Capture the cell that displays the provided text and extract its (x, y) central coordinate. 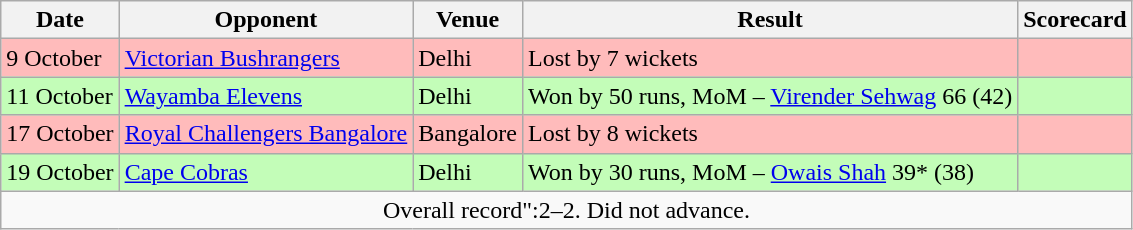
Victorian Bushrangers (266, 58)
Result (770, 20)
Venue (468, 20)
9 October (60, 58)
Wayamba Elevens (266, 96)
Won by 50 runs, MoM – Virender Sehwag 66 (42) (770, 96)
Overall record":2–2. Did not advance. (566, 210)
Royal Challengers Bangalore (266, 134)
17 October (60, 134)
Scorecard (1076, 20)
19 October (60, 172)
Cape Cobras (266, 172)
Date (60, 20)
Bangalore (468, 134)
Opponent (266, 20)
Lost by 7 wickets (770, 58)
Won by 30 runs, MoM – Owais Shah 39* (38) (770, 172)
Lost by 8 wickets (770, 134)
11 October (60, 96)
